Locate the cell with the specified text and output its [X, Y] center coordinate. 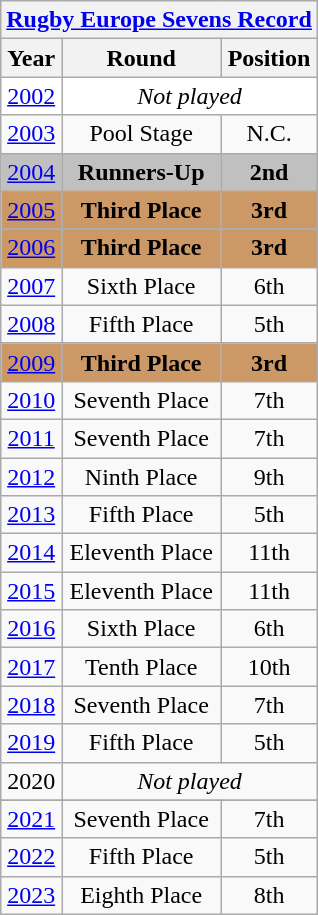
2019 [32, 743]
2013 [32, 515]
2006 [32, 248]
2017 [32, 667]
2010 [32, 400]
Ninth Place [142, 477]
2016 [32, 629]
Year [32, 58]
Round [142, 58]
2005 [32, 210]
2008 [32, 324]
Runners-Up [142, 172]
2012 [32, 477]
9th [270, 477]
2nd [270, 172]
Tenth Place [142, 667]
2002 [32, 96]
Rugby Europe Sevens Record [160, 20]
8th [270, 895]
Pool Stage [142, 134]
2014 [32, 553]
2018 [32, 705]
Position [270, 58]
2022 [32, 857]
10th [270, 667]
2023 [32, 895]
2015 [32, 591]
2009 [32, 362]
2004 [32, 172]
N.C. [270, 134]
2020 [32, 781]
2011 [32, 438]
2007 [32, 286]
Eighth Place [142, 895]
2003 [32, 134]
2021 [32, 819]
